Detect which cell encompasses the target text, then output its [x, y] center coordinate. 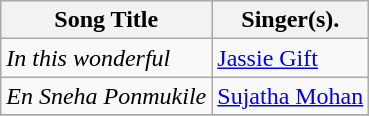
En Sneha Ponmukile [106, 96]
Singer(s). [290, 20]
Jassie Gift [290, 58]
Sujatha Mohan [290, 96]
In this wonderful [106, 58]
Song Title [106, 20]
